Search for the cell housing the specified text and yield its [x, y] center coordinate. 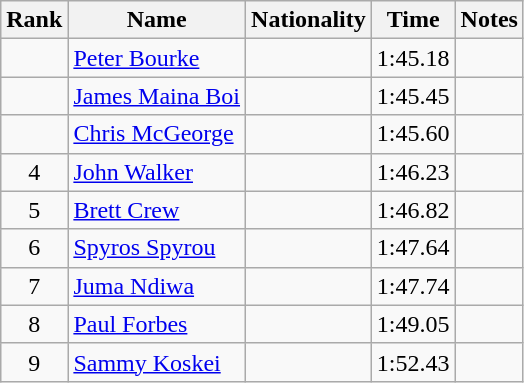
Paul Forbes [157, 324]
Brett Crew [157, 210]
Sammy Koskei [157, 362]
Spyros Spyrou [157, 248]
Notes [489, 20]
Nationality [309, 20]
1:45.45 [413, 96]
Peter Bourke [157, 58]
1:46.82 [413, 210]
7 [34, 286]
James Maina Boi [157, 96]
1:49.05 [413, 324]
Chris McGeorge [157, 134]
1:52.43 [413, 362]
4 [34, 172]
1:47.64 [413, 248]
1:45.60 [413, 134]
6 [34, 248]
1:46.23 [413, 172]
John Walker [157, 172]
Juma Ndiwa [157, 286]
8 [34, 324]
9 [34, 362]
Rank [34, 20]
Name [157, 20]
Time [413, 20]
1:47.74 [413, 286]
5 [34, 210]
1:45.18 [413, 58]
